Output the (x, y) coordinate of the center of the cell containing the given text.  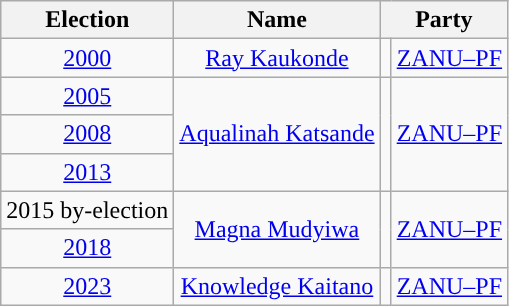
Party (444, 20)
2015 by-election (88, 210)
2023 (88, 286)
Aqualinah Katsande (277, 134)
2008 (88, 134)
2018 (88, 248)
Election (88, 20)
Knowledge Kaitano (277, 286)
2000 (88, 58)
2005 (88, 96)
2013 (88, 172)
Ray Kaukonde (277, 58)
Name (277, 20)
Magna Mudyiwa (277, 229)
